Locate the cell with the specified text and output its [x, y] center coordinate. 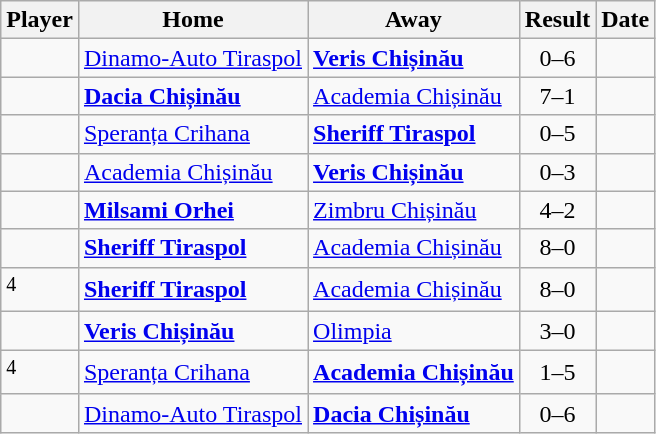
4–2 [557, 210]
Player [40, 20]
Milsami Orhei [192, 210]
Zimbru Chișinău [414, 210]
3–0 [557, 331]
Result [557, 20]
0–5 [557, 134]
0–3 [557, 172]
Away [414, 20]
Olimpia [414, 331]
Date [626, 20]
7–1 [557, 96]
Home [192, 20]
1–5 [557, 372]
